Return [X, Y] of the center of cell containing provided text 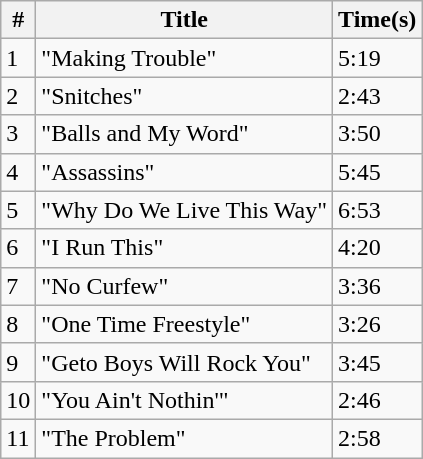
3:50 [378, 134]
"Snitches" [184, 96]
"No Curfew" [184, 286]
9 [18, 362]
"Balls and My Word" [184, 134]
3:26 [378, 324]
6 [18, 248]
5 [18, 210]
11 [18, 438]
"Why Do We Live This Way" [184, 210]
3:36 [378, 286]
5:19 [378, 58]
2:43 [378, 96]
6:53 [378, 210]
"The Problem" [184, 438]
3 [18, 134]
4 [18, 172]
10 [18, 400]
2 [18, 96]
"You Ain't Nothin'" [184, 400]
"One Time Freestyle" [184, 324]
"Assassins" [184, 172]
"Making Trouble" [184, 58]
# [18, 20]
1 [18, 58]
Time(s) [378, 20]
3:45 [378, 362]
Title [184, 20]
"Geto Boys Will Rock You" [184, 362]
2:58 [378, 438]
5:45 [378, 172]
2:46 [378, 400]
7 [18, 286]
8 [18, 324]
4:20 [378, 248]
"I Run This" [184, 248]
